Output the (X, Y) coordinate of the center of the cell containing the given text.  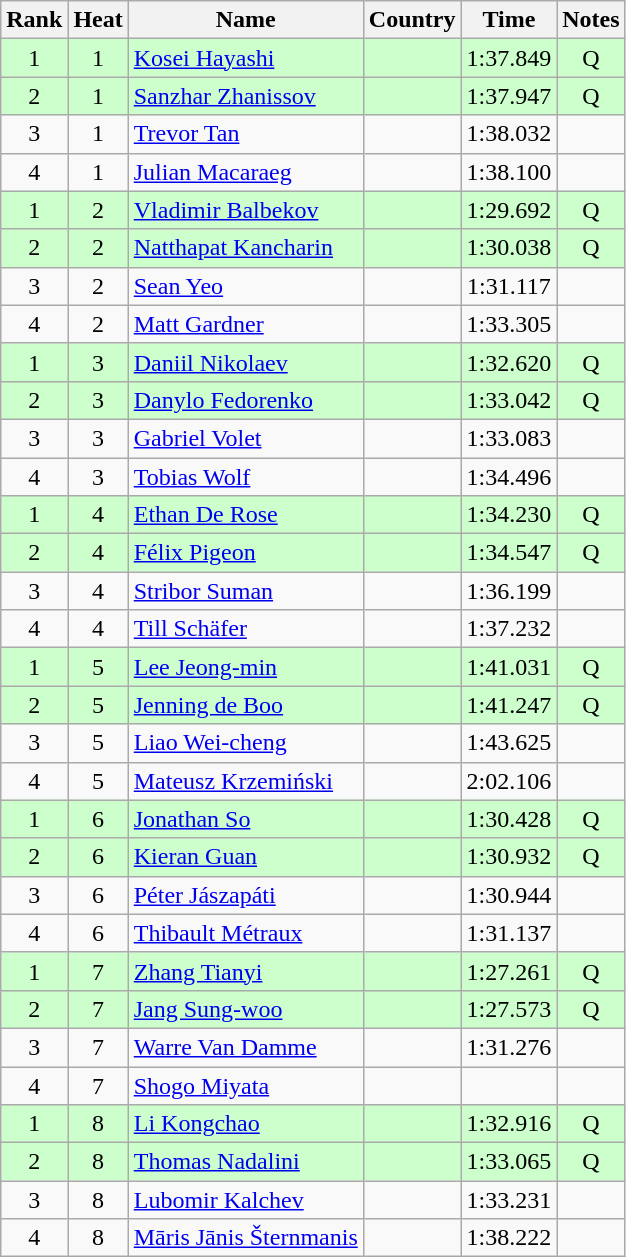
Lubomir Kalchev (246, 1200)
Daniil Nikolaev (246, 362)
1:36.199 (509, 591)
Sean Yeo (246, 286)
Name (246, 20)
1:27.573 (509, 1009)
Zhang Tianyi (246, 971)
1:31.117 (509, 286)
1:37.947 (509, 96)
1:31.276 (509, 1047)
Félix Pigeon (246, 553)
Stribor Suman (246, 591)
Thibault Métraux (246, 933)
1:33.083 (509, 438)
Māris Jānis Šternmanis (246, 1238)
1:34.496 (509, 477)
Kieran Guan (246, 857)
Mateusz Krzemiński (246, 781)
1:32.620 (509, 362)
1:27.261 (509, 971)
1:30.932 (509, 857)
1:33.042 (509, 400)
Kosei Hayashi (246, 58)
Jenning de Boo (246, 705)
Ethan De Rose (246, 515)
1:41.031 (509, 667)
Jonathan So (246, 819)
Rank (34, 20)
1:38.032 (509, 134)
1:41.247 (509, 705)
Warre Van Damme (246, 1047)
Sanzhar Zhanissov (246, 96)
1:43.625 (509, 743)
1:31.137 (509, 933)
Shogo Miyata (246, 1085)
1:33.065 (509, 1162)
Tobias Wolf (246, 477)
Li Kongchao (246, 1124)
Trevor Tan (246, 134)
Lee Jeong-min (246, 667)
Country (412, 20)
1:30.428 (509, 819)
1:30.944 (509, 895)
1:32.916 (509, 1124)
1:34.230 (509, 515)
2:02.106 (509, 781)
Vladimir Balbekov (246, 210)
Péter Jászapáti (246, 895)
Heat (98, 20)
Liao Wei-cheng (246, 743)
1:33.231 (509, 1200)
Matt Gardner (246, 324)
1:30.038 (509, 248)
1:38.222 (509, 1238)
1:37.232 (509, 629)
Jang Sung-woo (246, 1009)
Gabriel Volet (246, 438)
Natthapat Kancharin (246, 248)
Notes (591, 20)
1:38.100 (509, 172)
Time (509, 20)
1:37.849 (509, 58)
1:29.692 (509, 210)
Julian Macaraeg (246, 172)
Thomas Nadalini (246, 1162)
1:34.547 (509, 553)
1:33.305 (509, 324)
Till Schäfer (246, 629)
Danylo Fedorenko (246, 400)
